Detect which cell encompasses the target text, then output its (x, y) center coordinate. 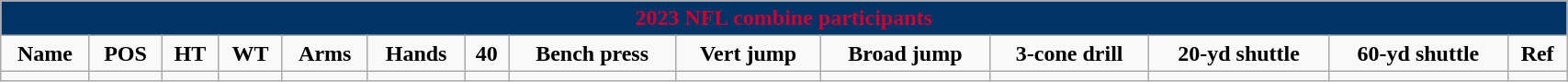
Bench press (592, 53)
HT (190, 53)
Ref (1538, 53)
Arms (325, 53)
Vert jump (749, 53)
WT (250, 53)
60-yd shuttle (1418, 53)
3-cone drill (1069, 53)
40 (487, 53)
20-yd shuttle (1238, 53)
2023 NFL combine participants (784, 18)
Broad jump (905, 53)
Name (46, 53)
POS (125, 53)
Hands (416, 53)
